Search for the cell housing the specified text and yield its [x, y] center coordinate. 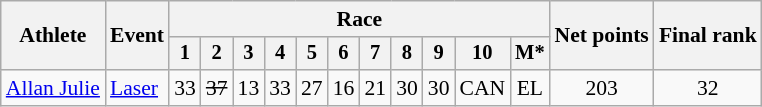
CAN [482, 88]
16 [344, 88]
3 [249, 54]
6 [344, 54]
32 [708, 88]
21 [375, 88]
27 [312, 88]
EL [530, 88]
M* [530, 54]
5 [312, 54]
Athlete [53, 36]
8 [407, 54]
4 [280, 54]
7 [375, 54]
Laser [137, 88]
2 [217, 54]
Race [359, 19]
Final rank [708, 36]
37 [217, 88]
Allan Julie [53, 88]
10 [482, 54]
Net points [602, 36]
1 [185, 54]
9 [439, 54]
13 [249, 88]
203 [602, 88]
Event [137, 36]
